Output the (X, Y) coordinate of the center of the cell containing the given text.  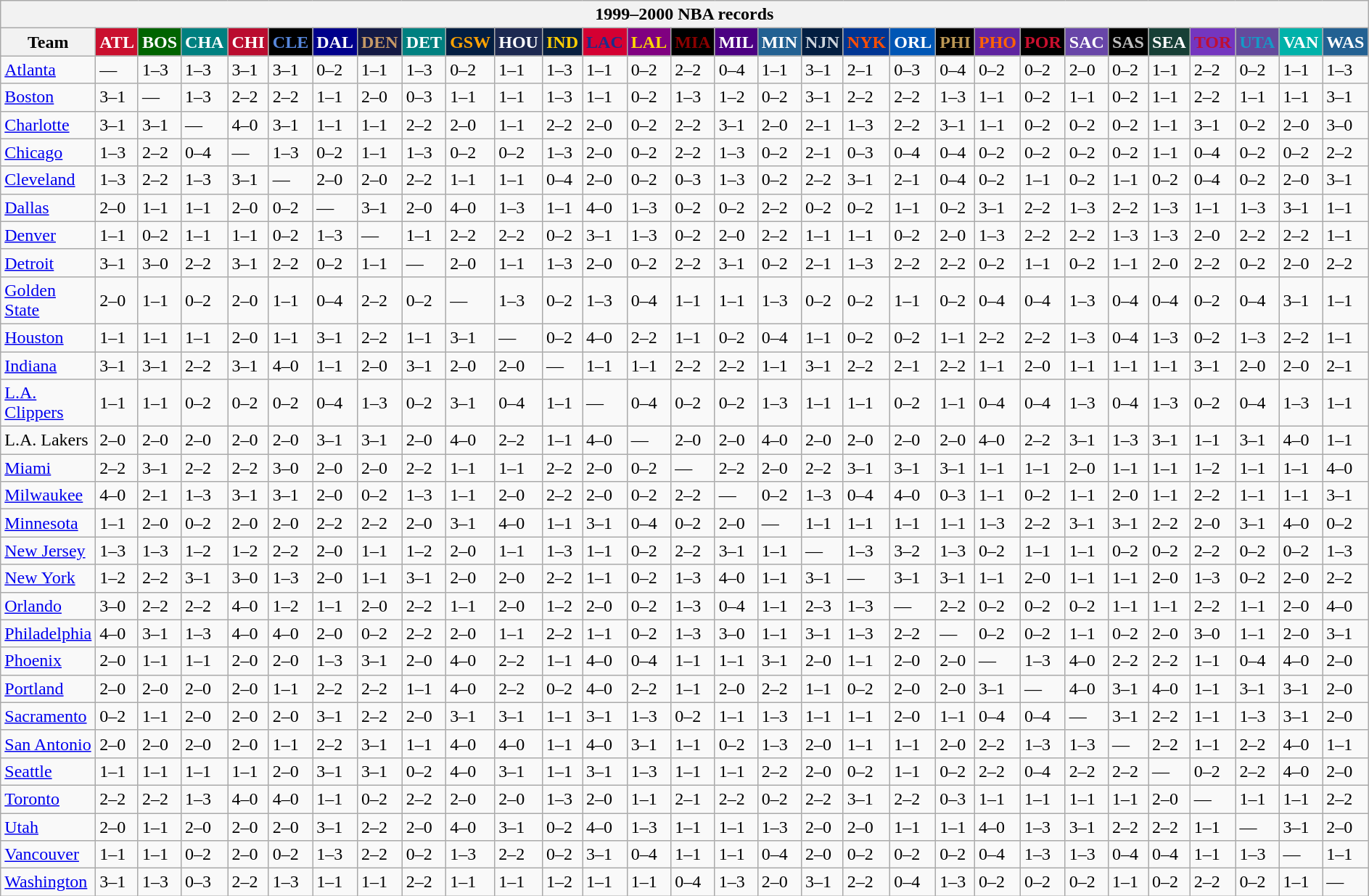
Miami (48, 468)
NJN (823, 42)
Team (48, 42)
DEN (379, 42)
Sacramento (48, 716)
Portland (48, 689)
Philadelphia (48, 633)
LAC (605, 42)
WAS (1345, 42)
SEA (1169, 42)
Minnesota (48, 523)
New Jersey (48, 551)
Milwaukee (48, 496)
NYK (866, 42)
Cleveland (48, 180)
GSW (470, 42)
IND (562, 42)
L.A. Clippers (48, 403)
HOU (519, 42)
ATL (118, 42)
BOS (160, 42)
Boston (48, 97)
Denver (48, 235)
DET (424, 42)
Atlanta (48, 70)
MIA (693, 42)
L.A. Lakers (48, 440)
ORL (913, 42)
VAN (1301, 42)
SAC (1087, 42)
Seattle (48, 771)
DAL (335, 42)
Houston (48, 337)
Detroit (48, 263)
1999–2000 NBA records (685, 15)
POR (1043, 42)
Indiana (48, 365)
Golden State (48, 300)
LAL (649, 42)
CLE (290, 42)
Vancouver (48, 855)
San Antonio (48, 744)
UTA (1257, 42)
Orlando (48, 606)
CHA (205, 42)
New York (48, 578)
3–2 (913, 551)
Chicago (48, 152)
Dallas (48, 207)
PHO (998, 42)
MIN (779, 42)
2–3 (823, 606)
PHI (955, 42)
MIL (736, 42)
SAS (1127, 42)
Toronto (48, 799)
TOR (1213, 42)
Charlotte (48, 125)
Washington (48, 882)
CHI (248, 42)
Utah (48, 826)
Phoenix (48, 661)
